Locate the cell with the specified text and output its (X, Y) center coordinate. 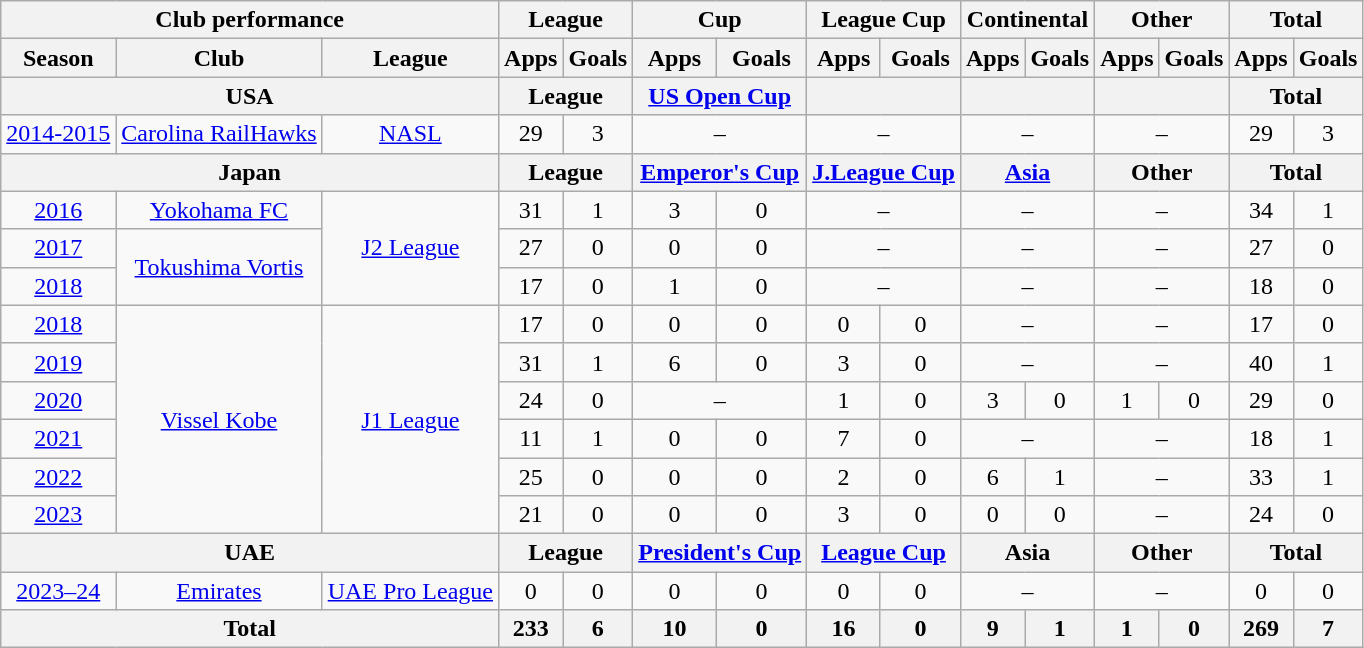
Club (219, 58)
25 (531, 477)
Continental (1027, 20)
Vissel Kobe (219, 419)
J1 League (410, 419)
2023–24 (58, 591)
President's Cup (720, 553)
21 (531, 515)
Carolina RailHawks (219, 134)
Season (58, 58)
16 (844, 629)
UAE Pro League (410, 591)
40 (1261, 362)
2014-2015 (58, 134)
Cup (720, 20)
Yokohama FC (219, 210)
Club performance (250, 20)
269 (1261, 629)
233 (531, 629)
2020 (58, 400)
10 (675, 629)
2021 (58, 438)
2022 (58, 477)
USA (250, 96)
34 (1261, 210)
11 (531, 438)
J.League Cup (884, 172)
33 (1261, 477)
Japan (250, 172)
UAE (250, 553)
9 (992, 629)
US Open Cup (720, 96)
Emperor's Cup (720, 172)
J2 League (410, 248)
2 (844, 477)
NASL (410, 134)
Emirates (219, 591)
2019 (58, 362)
Tokushima Vortis (219, 267)
2016 (58, 210)
2017 (58, 248)
2023 (58, 515)
